Search for the cell housing the specified text and yield its (X, Y) center coordinate. 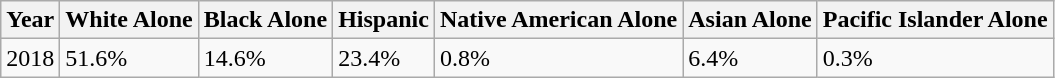
51.6% (129, 58)
23.4% (384, 58)
Hispanic (384, 20)
Year (30, 20)
2018 (30, 58)
Pacific Islander Alone (935, 20)
0.3% (935, 58)
Asian Alone (750, 20)
0.8% (558, 58)
White Alone (129, 20)
Black Alone (265, 20)
6.4% (750, 58)
14.6% (265, 58)
Native American Alone (558, 20)
